Search for the cell housing the specified text and yield its (x, y) center coordinate. 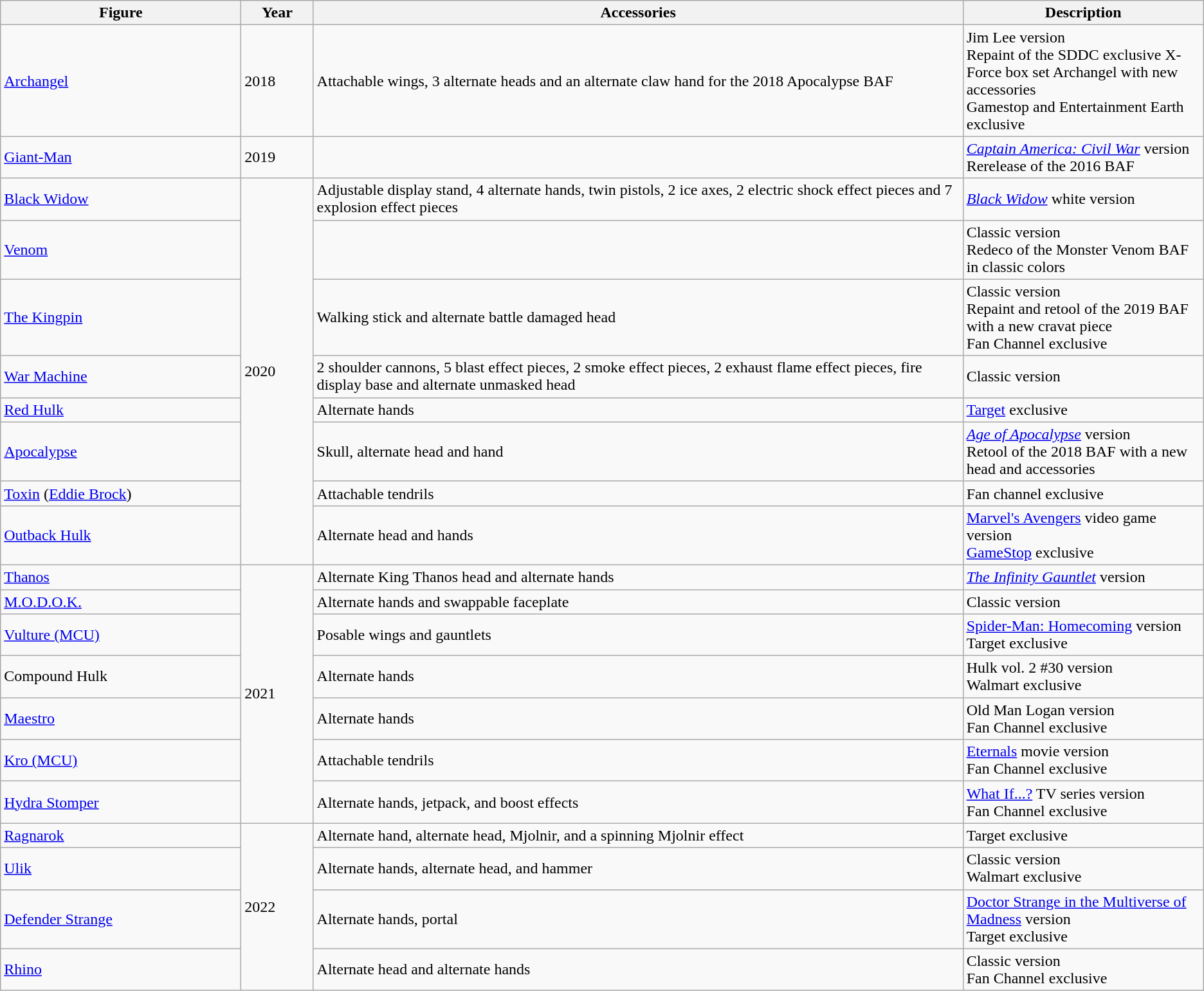
War Machine (121, 377)
Black Widow (121, 199)
Figure (121, 13)
Spider-Man: Homecoming versionTarget exclusive (1083, 635)
Jim Lee versionRepaint of the SDDC exclusive X-Force box set Archangel with new accessoriesGamestop and Entertainment Earth exclusive (1083, 81)
Giant-Man (121, 157)
Ulik (121, 868)
Alternate head and alternate hands (638, 970)
2019 (277, 157)
M.O.D.O.K. (121, 601)
Outback Hulk (121, 535)
Eternals movie versionFan Channel exclusive (1083, 760)
Black Widow white version (1083, 199)
Thanos (121, 577)
2020 (277, 372)
Alternate hand, alternate head, Mjolnir, and a spinning Mjolnir effect (638, 835)
Skull, alternate head and hand (638, 451)
Year (277, 13)
Alternate hands and swappable faceplate (638, 601)
Archangel (121, 81)
2022 (277, 907)
Alternate hands, alternate head, and hammer (638, 868)
Doctor Strange in the Multiverse of Madness versionTarget exclusive (1083, 919)
Toxin (Eddie Brock) (121, 493)
Red Hulk (121, 410)
Captain America: Civil War versionRerelease of the 2016 BAF (1083, 157)
Walking stick and alternate battle damaged head (638, 318)
Defender Strange (121, 919)
Apocalypse (121, 451)
2018 (277, 81)
Description (1083, 13)
Alternate hands, jetpack, and boost effects (638, 803)
Attachable wings, 3 alternate heads and an alternate claw hand for the 2018 Apocalypse BAF (638, 81)
Rhino (121, 970)
Posable wings and gauntlets (638, 635)
2 shoulder cannons, 5 blast effect pieces, 2 smoke effect pieces, 2 exhaust flame effect pieces, fire display base and alternate unmasked head (638, 377)
Alternate King Thanos head and alternate hands (638, 577)
Compound Hulk (121, 677)
Classic versionWalmart exclusive (1083, 868)
What If...? TV series versionFan Channel exclusive (1083, 803)
Alternate head and hands (638, 535)
Marvel's Avengers video game versionGameStop exclusive (1083, 535)
2021 (277, 693)
Age of Apocalypse versionRetool of the 2018 BAF with a new head and accessories (1083, 451)
Hydra Stomper (121, 803)
Hulk vol. 2 #30 versionWalmart exclusive (1083, 677)
Fan channel exclusive (1083, 493)
Accessories (638, 13)
Classic versionRepaint and retool of the 2019 BAF with a new cravat pieceFan Channel exclusive (1083, 318)
Kro (MCU) (121, 760)
Old Man Logan versionFan Channel exclusive (1083, 719)
Venom (121, 250)
Maestro (121, 719)
Classic versionFan Channel exclusive (1083, 970)
Vulture (MCU) (121, 635)
Ragnarok (121, 835)
The Kingpin (121, 318)
Adjustable display stand, 4 alternate hands, twin pistols, 2 ice axes, 2 electric shock effect pieces and 7 explosion effect pieces (638, 199)
Classic versionRedeco of the Monster Venom BAF in classic colors (1083, 250)
Alternate hands, portal (638, 919)
The Infinity Gauntlet version (1083, 577)
